Determine the (X, Y) coordinate at the center of the cell enclosing the given text.  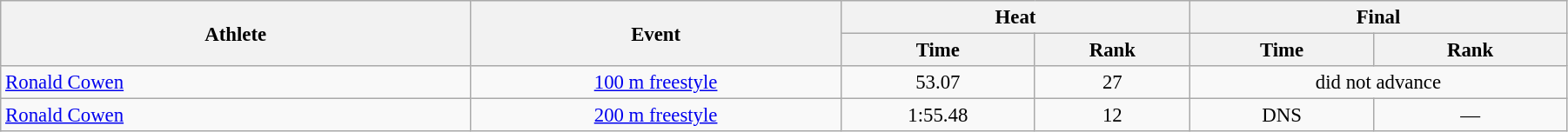
100 m freestyle (656, 82)
Athlete (236, 33)
12 (1112, 115)
53.07 (938, 82)
Heat (1016, 17)
Event (656, 33)
Final (1378, 17)
1:55.48 (938, 115)
27 (1112, 82)
200 m freestyle (656, 115)
did not advance (1378, 82)
— (1471, 115)
DNS (1281, 115)
